Find where the given text appears and provide that cell's center as (x, y) coordinate. 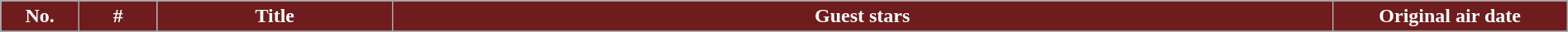
# (117, 16)
Title (275, 16)
Original air date (1450, 16)
Guest stars (862, 16)
No. (40, 16)
